Find where the given text appears and provide that cell's center as (x, y) coordinate. 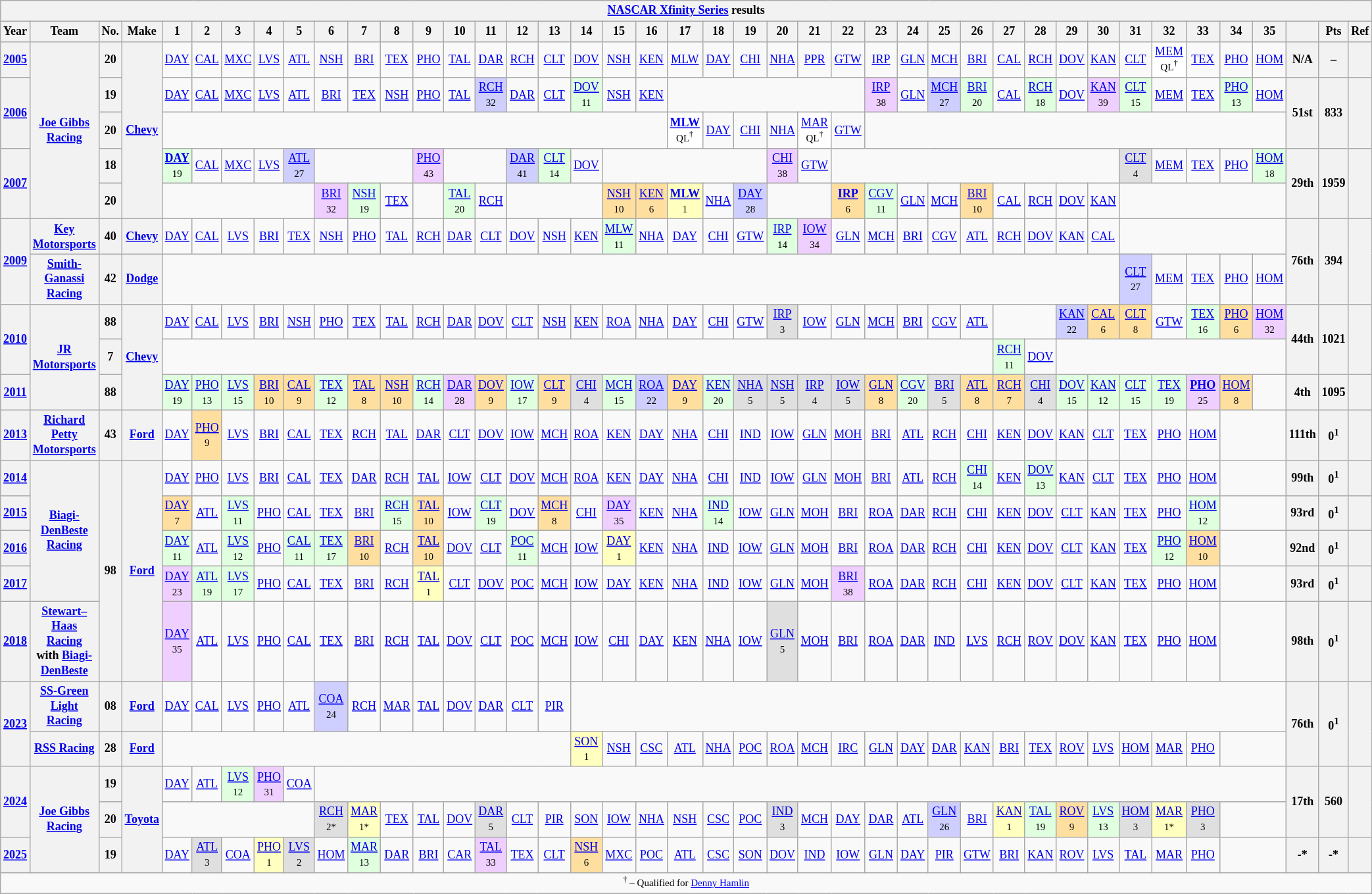
IOW5 (848, 393)
CLT27 (1135, 279)
2005 (16, 59)
MLW11 (618, 236)
25 (944, 32)
MCH15 (618, 393)
CHI14 (977, 478)
MCH8 (554, 513)
35 (1269, 32)
TEX17 (331, 549)
8 (397, 32)
833 (1334, 112)
† – Qualified for Denny Hamlin (687, 883)
5 (299, 32)
GLN8 (881, 393)
BRI38 (848, 584)
DAY11 (177, 549)
22 (848, 32)
HOM10 (1202, 549)
KEN6 (652, 201)
LVS15 (238, 393)
LVS13 (1103, 820)
MARQL† (814, 130)
560 (1334, 801)
3 (238, 32)
HOM8 (1237, 393)
KAN1 (1009, 820)
CLT8 (1135, 322)
PHO6 (1237, 322)
ROA22 (652, 393)
CAR (460, 855)
Smith-Ganassi Racing (64, 279)
394 (1334, 261)
Stewart–Haas Racingwith Biagi-DenBeste (64, 641)
HOM12 (1202, 513)
13 (554, 32)
Biagi-DenBeste Racing (64, 530)
34 (1237, 32)
2015 (16, 513)
IRP4 (814, 393)
DAR5 (491, 820)
99th (1303, 478)
TAL1 (429, 584)
CLT19 (491, 513)
CAL9 (299, 393)
08 (110, 706)
KAN12 (1103, 393)
TAL20 (460, 201)
DAY1 (618, 549)
26 (977, 32)
RCH18 (1041, 95)
PHO12 (1169, 549)
NSH6 (587, 855)
DAR41 (522, 166)
15 (618, 32)
MAR13 (364, 855)
POC11 (522, 549)
BRI5 (944, 393)
2010 (16, 339)
IRP3 (783, 322)
TEX12 (331, 393)
CHI38 (783, 166)
33 (1202, 32)
CGV20 (913, 393)
CAL11 (299, 549)
LVS2 (299, 855)
NSH5 (783, 393)
IRP (881, 59)
6 (331, 32)
DAY28 (750, 201)
HOM32 (1269, 322)
DAY7 (177, 513)
PHO1 (270, 855)
11 (491, 32)
JR Motorsports (64, 357)
2024 (16, 801)
51st (1303, 112)
GLN26 (944, 820)
2018 (16, 641)
Toyota (142, 820)
MCH27 (944, 95)
PHO3 (1202, 820)
Year (16, 32)
4th (1303, 393)
CGV11 (881, 201)
MLW (685, 59)
Pts (1334, 32)
IRP38 (881, 95)
Dodge (142, 279)
10 (460, 32)
17 (685, 32)
RCH11 (1009, 357)
42 (110, 279)
RCH2* (331, 820)
PHO9 (207, 435)
Ref (1360, 32)
2023 (16, 724)
N/A (1303, 59)
2011 (16, 393)
SS-Green Light Racing (64, 706)
23 (881, 32)
DAR28 (460, 393)
KAN22 (1072, 322)
TEX19 (1169, 393)
TAL19 (1041, 820)
LVS11 (238, 513)
17th (1303, 801)
1095 (1334, 393)
111th (1303, 435)
TAL33 (491, 855)
– (1334, 59)
PHO43 (429, 166)
RCH15 (397, 513)
ATL27 (299, 166)
CLT14 (554, 166)
14 (587, 32)
92nd (1303, 549)
TAL8 (364, 393)
COA24 (331, 706)
CLT4 (1135, 166)
2014 (16, 478)
IOW17 (522, 393)
NASCAR Xfinity Series results (687, 11)
44th (1303, 339)
PHO25 (1202, 393)
DAY9 (685, 393)
DOV11 (587, 95)
TEX16 (1202, 322)
2007 (16, 183)
98 (110, 570)
BRI20 (977, 95)
IRP6 (848, 201)
1021 (1334, 339)
9 (429, 32)
2025 (16, 855)
2 (207, 32)
DOV15 (1072, 393)
IND3 (783, 820)
SON1 (587, 749)
CLT9 (554, 393)
RCH32 (491, 95)
GLN5 (783, 641)
ATL8 (977, 393)
MLW1 (685, 201)
Make (142, 32)
RCH7 (1009, 393)
43 (110, 435)
27 (1009, 32)
2013 (16, 435)
LVS17 (238, 584)
ATL3 (207, 855)
16 (652, 32)
Richard Petty Motorsports (64, 435)
DOV13 (1041, 478)
MLWQL† (685, 130)
IOW34 (814, 236)
NHA5 (750, 393)
NSH19 (364, 201)
32 (1169, 32)
KEN20 (718, 393)
HOM18 (1269, 166)
31 (1135, 32)
30 (1103, 32)
40 (110, 236)
24 (913, 32)
PHO31 (270, 784)
BRI32 (331, 201)
29 (1072, 32)
IND14 (718, 513)
29th (1303, 183)
4 (270, 32)
2009 (16, 261)
PPR (814, 59)
2017 (16, 584)
1959 (1334, 183)
21 (814, 32)
IRP14 (783, 236)
MEMQL† (1169, 59)
ATL19 (207, 584)
2016 (16, 549)
1 (177, 32)
CAL6 (1103, 322)
KAN39 (1103, 95)
2006 (16, 112)
ROV9 (1072, 820)
IRC (848, 749)
DOV9 (491, 393)
12 (522, 32)
HOM3 (1135, 820)
98th (1303, 641)
RSS Racing (64, 749)
No. (110, 32)
DAY23 (177, 584)
Key Motorsports (64, 236)
RCH14 (429, 393)
Team (64, 32)
